Determine the (X, Y) coordinate at the center of the cell enclosing the given text.  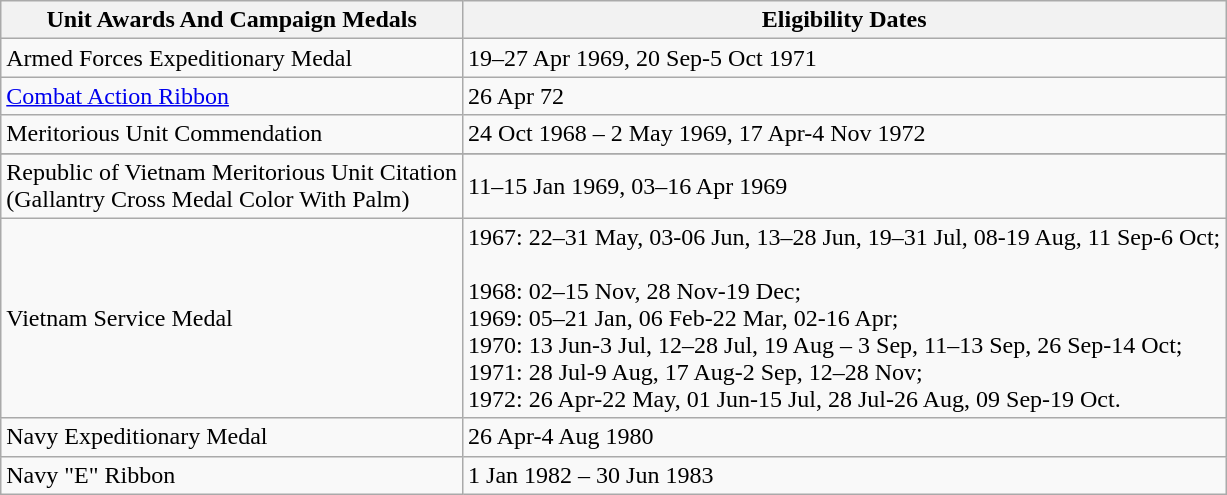
26 Apr 72 (844, 96)
1 Jan 1982 – 30 Jun 1983 (844, 475)
11–15 Jan 1969, 03–16 Apr 1969 (844, 186)
Republic of Vietnam Meritorious Unit Citation(Gallantry Cross Medal Color With Palm) (232, 186)
Vietnam Service Medal (232, 318)
Navy "E" Ribbon (232, 475)
24 Oct 1968 – 2 May 1969, 17 Apr-4 Nov 1972 (844, 134)
Combat Action Ribbon (232, 96)
Navy Expeditionary Medal (232, 437)
26 Apr-4 Aug 1980 (844, 437)
Armed Forces Expeditionary Medal (232, 58)
Unit Awards And Campaign Medals (232, 20)
Eligibility Dates (844, 20)
19–27 Apr 1969, 20 Sep-5 Oct 1971 (844, 58)
Meritorious Unit Commendation (232, 134)
